Determine the (X, Y) coordinate at the center of the cell enclosing the given text.  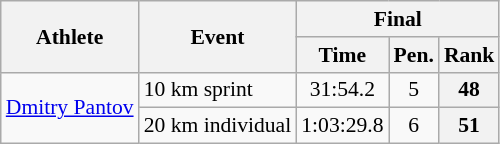
Event (218, 36)
Rank (470, 55)
20 km individual (218, 126)
48 (470, 90)
5 (414, 90)
6 (414, 126)
Time (342, 55)
Athlete (70, 36)
10 km sprint (218, 90)
Final (398, 19)
Dmitry Pantov (70, 108)
31:54.2 (342, 90)
Pen. (414, 55)
51 (470, 126)
1:03:29.8 (342, 126)
